Return the [x, y] coordinate for the center point of the cell that contains the specified text.  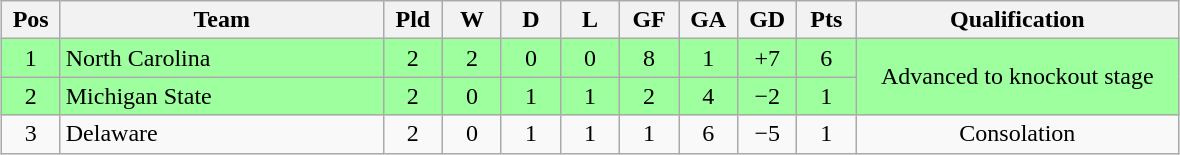
Advanced to knockout stage [1018, 77]
Consolation [1018, 134]
−5 [768, 134]
Pld [412, 20]
GA [708, 20]
3 [30, 134]
GF [650, 20]
8 [650, 58]
L [590, 20]
GD [768, 20]
Delaware [222, 134]
+7 [768, 58]
−2 [768, 96]
D [530, 20]
4 [708, 96]
W [472, 20]
Pts [826, 20]
Michigan State [222, 96]
Team [222, 20]
Pos [30, 20]
Qualification [1018, 20]
North Carolina [222, 58]
